For the text-containing cell, return its midpoint in [X, Y] coordinate format. 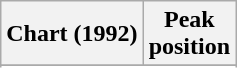
Chart (1992) [72, 34]
Peakposition [189, 34]
